Scan for the cell matching the given text and deliver its (x, y) coordinate at center. 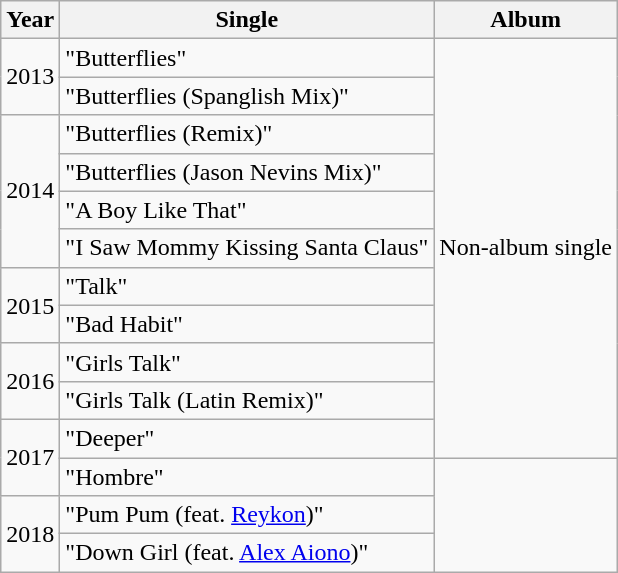
Year (30, 20)
2013 (30, 77)
2014 (30, 191)
"Hombre" (247, 477)
2017 (30, 457)
"Butterflies" (247, 58)
"Girls Talk (Latin Remix)" (247, 400)
Single (247, 20)
"Bad Habit" (247, 324)
"Talk" (247, 286)
"Butterflies (Spanglish Mix)" (247, 96)
"Pum Pum (feat. Reykon)" (247, 515)
"Butterflies (Remix)" (247, 134)
"Down Girl (feat. Alex Aiono)" (247, 553)
2018 (30, 534)
Album (526, 20)
"Girls Talk" (247, 362)
Non-album single (526, 248)
2015 (30, 305)
2016 (30, 381)
"I Saw Mommy Kissing Santa Claus" (247, 248)
"Butterflies (Jason Nevins Mix)" (247, 172)
"A Boy Like That" (247, 210)
"Deeper" (247, 438)
